Locate the cell with the specified text and output its (x, y) center coordinate. 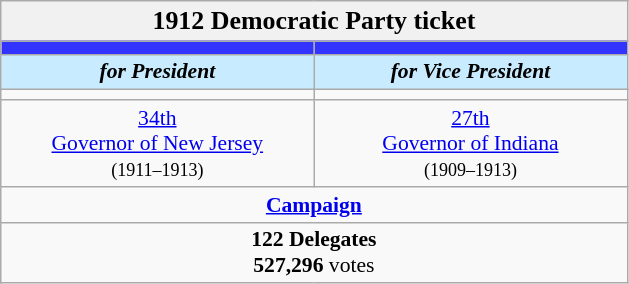
1912 Democratic Party ticket (314, 21)
for Vice President (470, 72)
for President (158, 72)
34thGovernor of New Jersey(1911–1913) (158, 144)
122 Delegates527,296 votes (314, 252)
27thGovernor of Indiana(1909–1913) (470, 144)
Campaign (314, 205)
